Extract the [x, y] coordinate from the center of the cell holding the provided text.  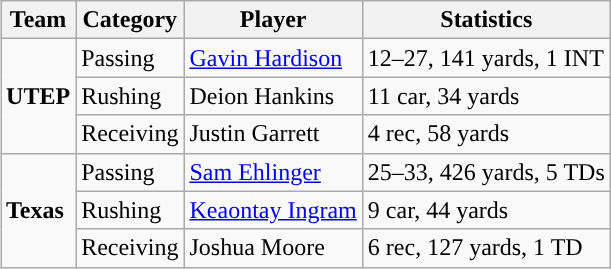
25–33, 426 yards, 5 TDs [486, 172]
Deion Hankins [273, 96]
Keaontay Ingram [273, 210]
Texas [38, 210]
Sam Ehlinger [273, 172]
Joshua Moore [273, 248]
4 rec, 58 yards [486, 134]
12–27, 141 yards, 1 INT [486, 58]
11 car, 34 yards [486, 96]
9 car, 44 yards [486, 210]
Category [130, 20]
6 rec, 127 yards, 1 TD [486, 248]
UTEP [38, 96]
Gavin Hardison [273, 58]
Justin Garrett [273, 134]
Player [273, 20]
Statistics [486, 20]
Team [38, 20]
